Identify which cell holds the provided text, then report its (X, Y) central coordinate. 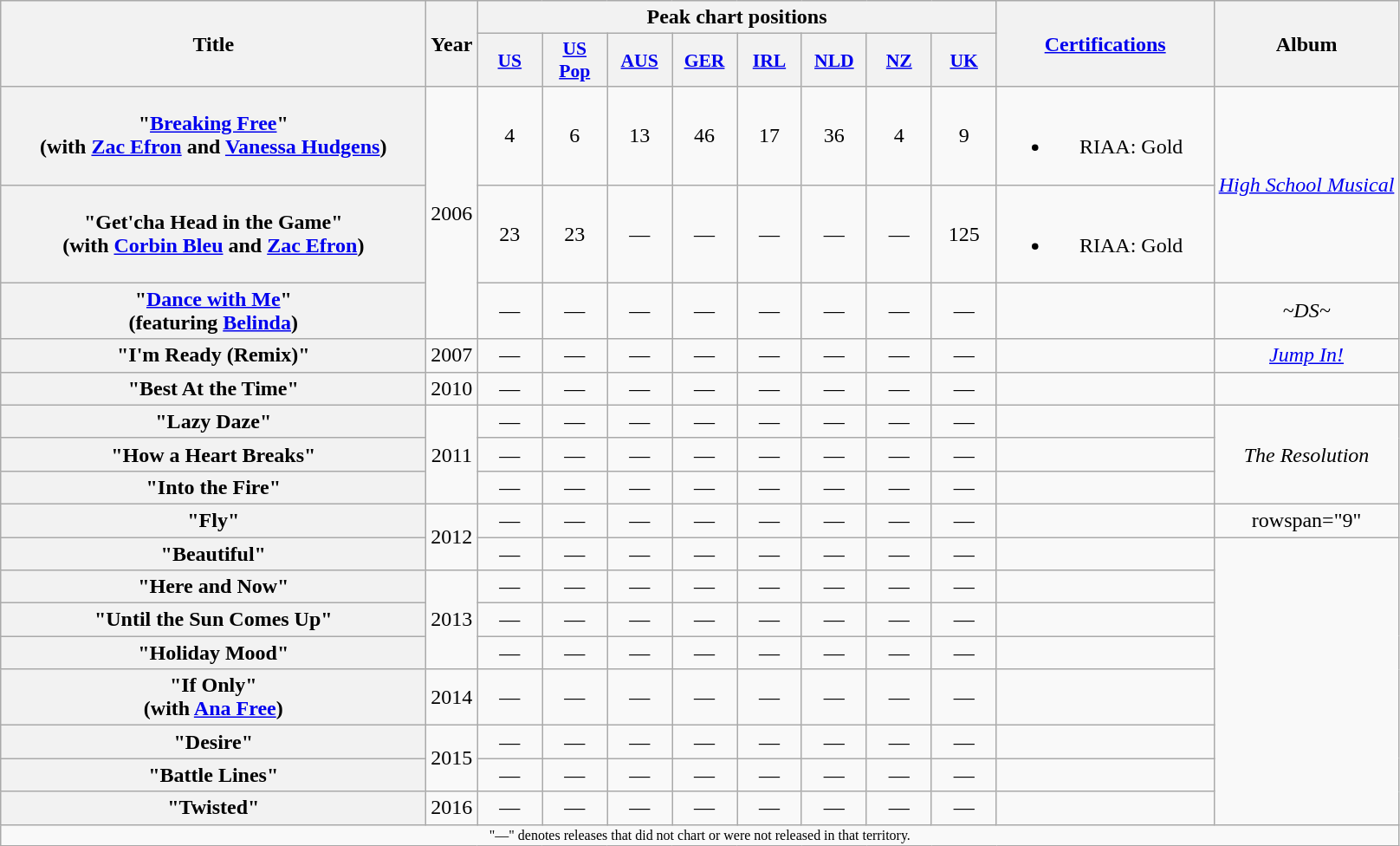
"Dance with Me"(featuring Belinda) (213, 310)
"I'm Ready (Remix)" (213, 355)
AUS (639, 61)
2012 (452, 537)
The Resolution (1306, 454)
UK (963, 61)
"How a Heart Breaks" (213, 454)
17 (769, 135)
~DS~ (1306, 310)
Peak chart positions (736, 17)
"Best At the Time" (213, 388)
36 (833, 135)
2007 (452, 355)
High School Musical (1306, 185)
9 (963, 135)
NZ (899, 61)
2015 (452, 758)
"Lazy Daze" (213, 421)
6 (575, 135)
13 (639, 135)
"—" denotes releases that did not chart or were not released in that territory. (700, 835)
"Until the Sun Comes Up" (213, 620)
2011 (452, 454)
Title (213, 43)
"Holiday Mood" (213, 653)
2016 (452, 808)
Certifications (1105, 43)
2006 (452, 213)
GER (705, 61)
Album (1306, 43)
125 (963, 234)
NLD (833, 61)
"Fly" (213, 520)
"Get'cha Head in the Game"(with Corbin Bleu and Zac Efron) (213, 234)
rowspan="9" (1306, 520)
"Battle Lines" (213, 775)
"Desire" (213, 742)
US (509, 61)
"Beautiful" (213, 554)
2010 (452, 388)
USPop (575, 61)
46 (705, 135)
"Here and Now" (213, 587)
Jump In! (1306, 355)
"Twisted" (213, 808)
"If Only"(with Ana Free) (213, 697)
Year (452, 43)
"Into the Fire" (213, 487)
"Breaking Free"(with Zac Efron and Vanessa Hudgens) (213, 135)
2014 (452, 697)
2013 (452, 620)
IRL (769, 61)
